For the text-containing cell, return its midpoint in [X, Y] coordinate format. 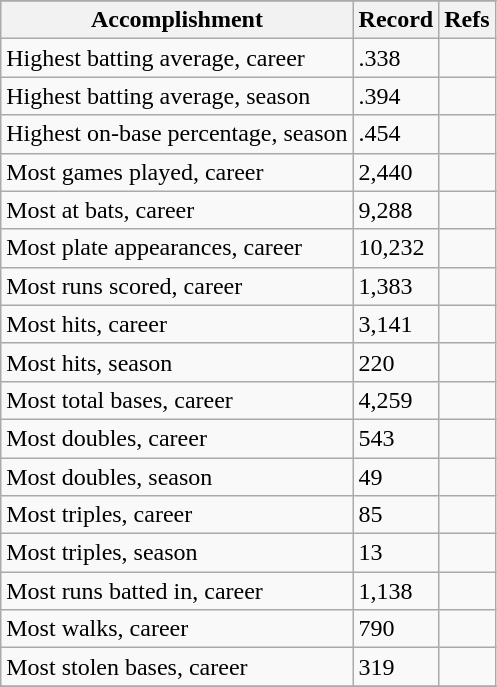
.394 [396, 96]
3,141 [396, 324]
Most hits, season [177, 362]
543 [396, 438]
Most doubles, season [177, 477]
9,288 [396, 210]
Most plate appearances, career [177, 248]
Highest on-base percentage, season [177, 134]
Most walks, career [177, 629]
Most triples, season [177, 553]
85 [396, 515]
Refs [467, 20]
Most runs batted in, career [177, 591]
10,232 [396, 248]
.454 [396, 134]
4,259 [396, 400]
Most stolen bases, career [177, 667]
319 [396, 667]
Most hits, career [177, 324]
49 [396, 477]
13 [396, 553]
Accomplishment [177, 20]
.338 [396, 58]
Most games played, career [177, 172]
Most runs scored, career [177, 286]
Highest batting average, career [177, 58]
220 [396, 362]
Most doubles, career [177, 438]
Highest batting average, season [177, 96]
1,138 [396, 591]
790 [396, 629]
Most at bats, career [177, 210]
1,383 [396, 286]
Record [396, 20]
Most triples, career [177, 515]
Most total bases, career [177, 400]
2,440 [396, 172]
